Output the (X, Y) coordinate of the center of the cell containing the given text.  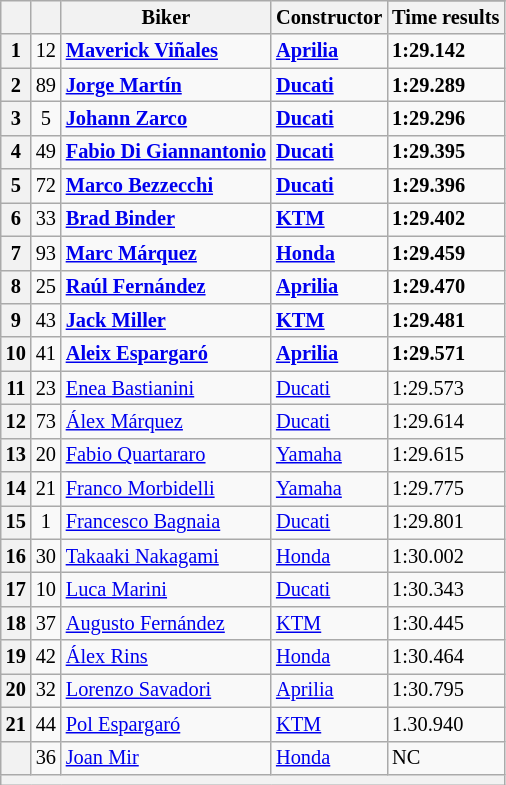
14 (16, 489)
1:29.775 (446, 489)
Marc Márquez (166, 253)
Jack Miller (166, 320)
Augusto Fernández (166, 623)
1:30.343 (446, 589)
1:29.615 (446, 455)
11 (16, 388)
1:29.573 (446, 388)
43 (46, 320)
Aleix Espargaró (166, 354)
Raúl Fernández (166, 287)
1:29.289 (446, 85)
1:29.402 (446, 219)
93 (46, 253)
Enea Bastianini (166, 388)
6 (16, 219)
1:29.459 (446, 253)
41 (46, 354)
33 (46, 219)
1:29.571 (446, 354)
3 (16, 118)
17 (16, 589)
44 (46, 724)
15 (16, 522)
Fabio Di Giannantonio (166, 152)
Pol Espargaró (166, 724)
16 (16, 556)
Joan Mir (166, 758)
1:29.296 (446, 118)
1.30.940 (446, 724)
NC (446, 758)
1:29.614 (446, 421)
49 (46, 152)
1:30.464 (446, 657)
13 (16, 455)
Constructor (329, 17)
Takaaki Nakagami (166, 556)
32 (46, 690)
Time results (446, 17)
Marco Bezzecchi (166, 186)
89 (46, 85)
1:30.445 (446, 623)
1:29.396 (446, 186)
19 (16, 657)
Brad Binder (166, 219)
7 (16, 253)
1:29.801 (446, 522)
1:30.002 (446, 556)
1:29.395 (446, 152)
Álex Rins (166, 657)
42 (46, 657)
Biker (166, 17)
23 (46, 388)
8 (16, 287)
Álex Márquez (166, 421)
37 (46, 623)
18 (16, 623)
Jorge Martín (166, 85)
4 (16, 152)
1:29.470 (446, 287)
73 (46, 421)
1:29.142 (446, 51)
1:30.795 (446, 690)
Fabio Quartararo (166, 455)
Franco Morbidelli (166, 489)
Lorenzo Savadori (166, 690)
Luca Marini (166, 589)
36 (46, 758)
Francesco Bagnaia (166, 522)
25 (46, 287)
72 (46, 186)
30 (46, 556)
1:29.481 (446, 320)
9 (16, 320)
Maverick Viñales (166, 51)
2 (16, 85)
Johann Zarco (166, 118)
